Detect which cell encompasses the target text, then output its (X, Y) center coordinate. 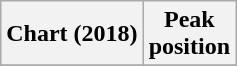
Chart (2018) (72, 34)
Peak position (189, 34)
